Extract the (x, y) coordinate from the center of the cell holding the provided text.  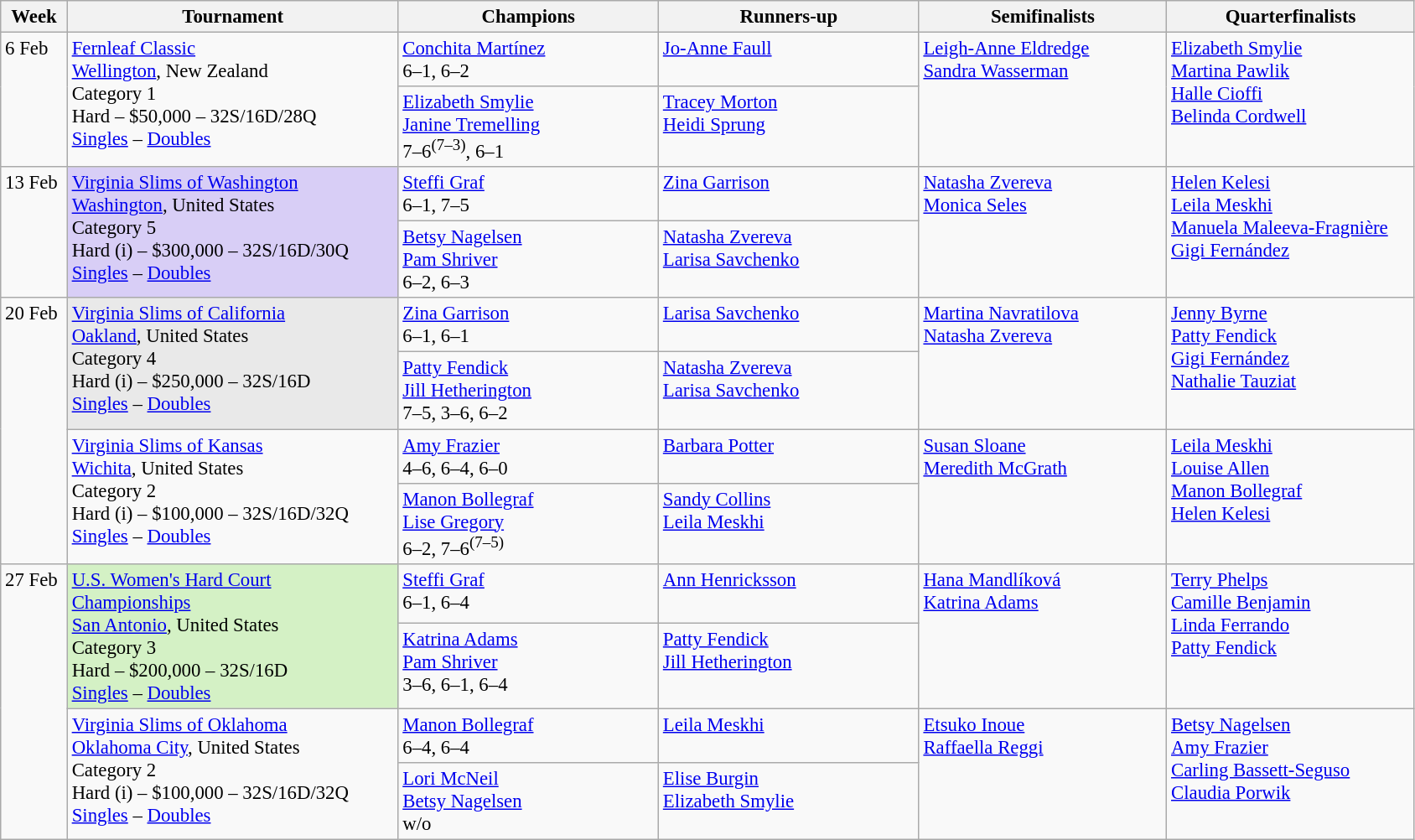
27 Feb (34, 701)
Quarterfinalists (1291, 17)
U.S. Women's Hard Court Championships San Antonio, United StatesCategory 3 Hard – $200,000 – 32S/16D Singles – Doubles (233, 635)
Manon Bollegraf6–4, 6–4 (528, 736)
13 Feb (34, 232)
Fernleaf ClassicWellington, New ZealandCategory 1 Hard – $50,000 – 32S/16D/28Q Singles – Doubles (233, 101)
Natasha Zvereva Monica Seles (1043, 232)
Martina Navratilova Natasha Zvereva (1043, 364)
Zina Garrison6–1, 6–1 (528, 325)
Hana Mandlíková Katrina Adams (1043, 635)
Lori McNeil Betsy Nagelsenw/o (528, 801)
Elizabeth Smylie Martina Pawlik Halle Cioffi Belinda Cordwell (1291, 101)
Amy Frazier4–6, 6–4, 6–0 (528, 456)
Jenny Byrne Patty Fendick Gigi Fernández Nathalie Tauziat (1291, 364)
Week (34, 17)
Larisa Savchenko (790, 325)
Elise Burgin Elizabeth Smylie (790, 801)
Leigh-Anne Eldredge Sandra Wasserman (1043, 101)
Katrina Adams Pam Shriver3–6, 6–1, 6–4 (528, 666)
Virginia Slims of California Oakland, United StatesCategory 4 Hard (i) – $250,000 – 32S/16D Singles – Doubles (233, 364)
Virginia Slims of Kansas Wichita, United StatesCategory 2 Hard (i) – $100,000 – 32S/16D/32Q Singles – Doubles (233, 496)
Steffi Graf6–1, 7–5 (528, 194)
Jo-Anne Faull (790, 60)
Etsuko Inoue Raffaella Reggi (1043, 774)
Zina Garrison (790, 194)
Sandy Collins Leila Meskhi (790, 523)
Patty Fendick Jill Hetherington (790, 666)
Betsy Nagelsen Pam Shriver6–2, 6–3 (528, 260)
Virginia Slims of Washington Washington, United StatesCategory 5 Hard (i) – $300,000 – 32S/16D/30Q Singles – Doubles (233, 232)
Tournament (233, 17)
Betsy Nagelsen Amy Frazier Carling Bassett-Seguso Claudia Porwik (1291, 774)
Conchita Martínez6–1, 6–2 (528, 60)
Helen Kelesi Leila Meskhi Manuela Maleeva-Fragnière Gigi Fernández (1291, 232)
Virginia Slims of Oklahoma Oklahoma City, United StatesCategory 2 Hard (i) – $100,000 – 32S/16D/32Q Singles – Doubles (233, 774)
6 Feb (34, 101)
Terry Phelps Camille Benjamin Linda Ferrando Patty Fendick (1291, 635)
Elizabeth Smylie Janine Tremelling7–6(7–3), 6–1 (528, 127)
Leila Meskhi (790, 736)
20 Feb (34, 431)
Susan Sloane Meredith McGrath (1043, 496)
Champions (528, 17)
Patty Fendick Jill Hetherington7–5, 3–6, 6–2 (528, 391)
Steffi Graf6–1, 6–4 (528, 594)
Semifinalists (1043, 17)
Manon Bollegraf Lise Gregory6–2, 7–6(7–5) (528, 523)
Tracey Morton Heidi Sprung (790, 127)
Barbara Potter (790, 456)
Ann Henricksson (790, 594)
Leila Meskhi Louise Allen Manon Bollegraf Helen Kelesi (1291, 496)
Runners-up (790, 17)
